Identify which cell holds the provided text, then report its [x, y] central coordinate. 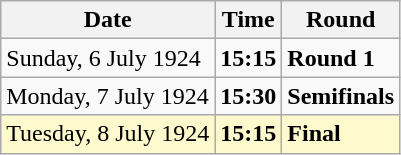
Time [248, 20]
Tuesday, 8 July 1924 [108, 134]
Final [341, 134]
Monday, 7 July 1924 [108, 96]
Round 1 [341, 58]
Date [108, 20]
Sunday, 6 July 1924 [108, 58]
15:30 [248, 96]
Round [341, 20]
Semifinals [341, 96]
